Find where the given text appears and provide that cell's center as (X, Y) coordinate. 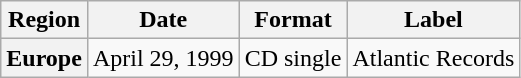
CD single (293, 58)
Format (293, 20)
Atlantic Records (434, 58)
Europe (44, 58)
Date (163, 20)
April 29, 1999 (163, 58)
Region (44, 20)
Label (434, 20)
